Find where the given text appears and provide that cell's center as (X, Y) coordinate. 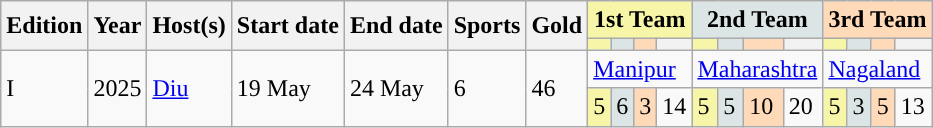
13 (914, 107)
I (44, 88)
Sports (487, 26)
Gold (557, 26)
24 May (396, 88)
Edition (44, 26)
Maharashtra (758, 69)
Diu (189, 88)
10 (764, 107)
2nd Team (758, 20)
Manipur (640, 69)
20 (803, 107)
Nagaland (878, 69)
Year (118, 26)
19 May (288, 88)
46 (557, 88)
Host(s) (189, 26)
Start date (288, 26)
3rd Team (878, 20)
End date (396, 26)
1st Team (640, 20)
14 (674, 107)
2025 (118, 88)
